Detect which cell encompasses the target text, then output its [x, y] center coordinate. 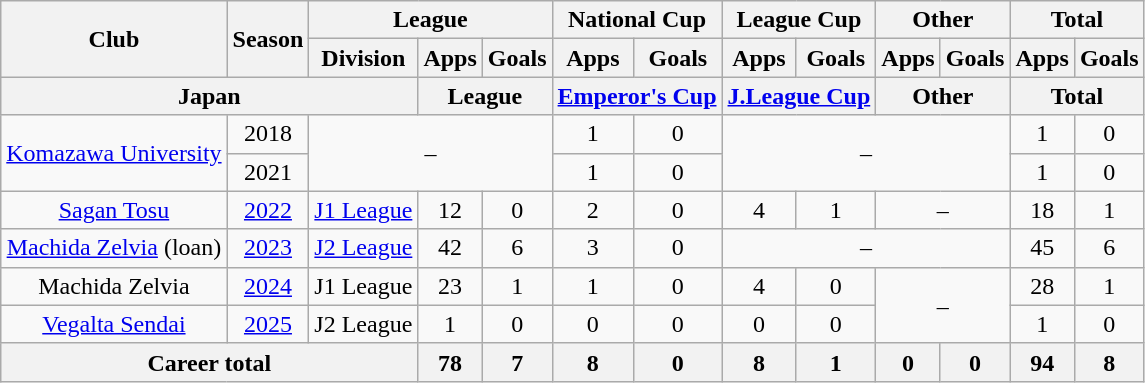
28 [1042, 286]
Season [268, 39]
2021 [268, 172]
7 [517, 362]
2023 [268, 248]
Japan [210, 96]
Sagan Tosu [114, 210]
2022 [268, 210]
Machida Zelvia (loan) [114, 248]
Career total [210, 362]
Emperor's Cup [637, 96]
78 [450, 362]
Division [364, 58]
42 [450, 248]
League Cup [799, 20]
Machida Zelvia [114, 286]
12 [450, 210]
2024 [268, 286]
45 [1042, 248]
J.League Cup [799, 96]
National Cup [637, 20]
2025 [268, 324]
2 [593, 210]
23 [450, 286]
18 [1042, 210]
Komazawa University [114, 153]
94 [1042, 362]
Vegalta Sendai [114, 324]
3 [593, 248]
Club [114, 39]
2018 [268, 134]
